Return (X, Y) of the center of cell containing provided text 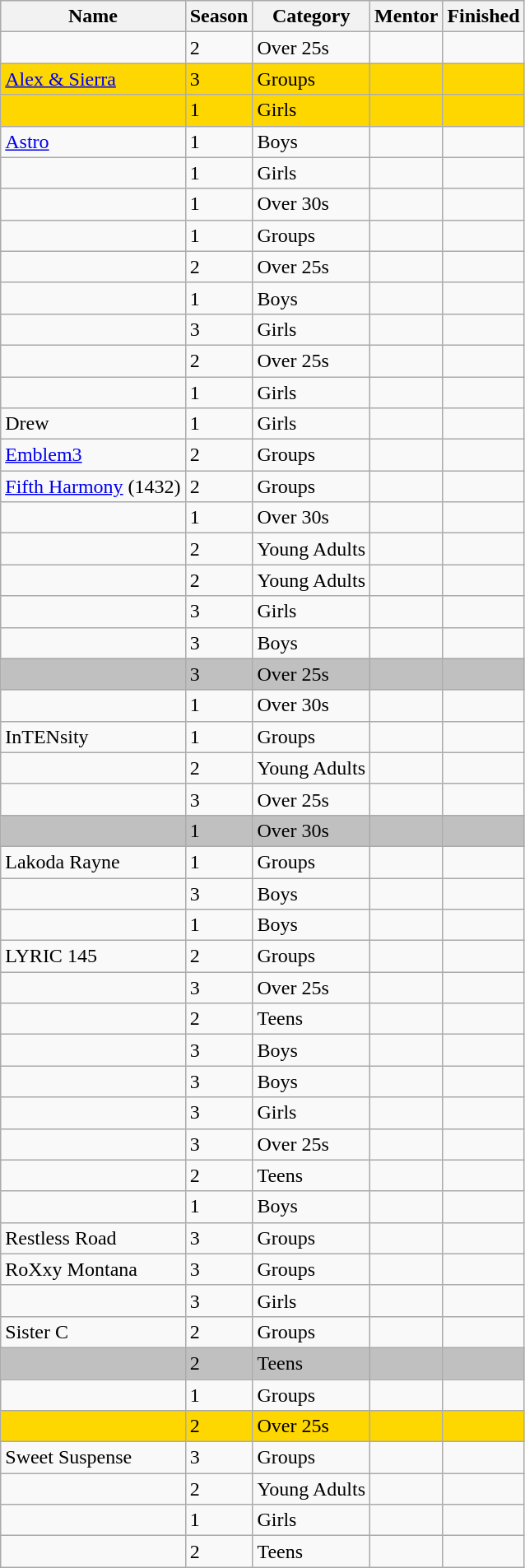
Alex & Sierra (93, 79)
Finished (484, 16)
Fifth Harmony (1432) (93, 486)
Mentor (407, 16)
RoXxy Montana (93, 1269)
Restless Road (93, 1238)
Sweet Suspense (93, 1458)
Emblem3 (93, 455)
Drew (93, 424)
Name (93, 16)
Season (219, 16)
Sister C (93, 1332)
LYRIC 145 (93, 956)
InTENsity (93, 737)
Astro (93, 142)
Lakoda Rayne (93, 862)
Category (311, 16)
